Detect which cell encompasses the target text, then output its (X, Y) center coordinate. 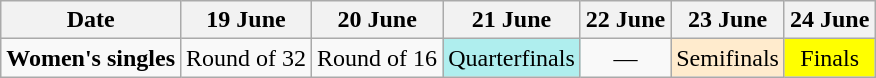
21 June (512, 20)
Round of 32 (246, 58)
Women's singles (91, 58)
Quarterfinals (512, 58)
22 June (625, 20)
19 June (246, 20)
Date (91, 20)
Semifinals (728, 58)
24 June (829, 20)
— (625, 58)
Finals (829, 58)
20 June (378, 20)
23 June (728, 20)
Round of 16 (378, 58)
